Return [X, Y] of the center of cell containing provided text 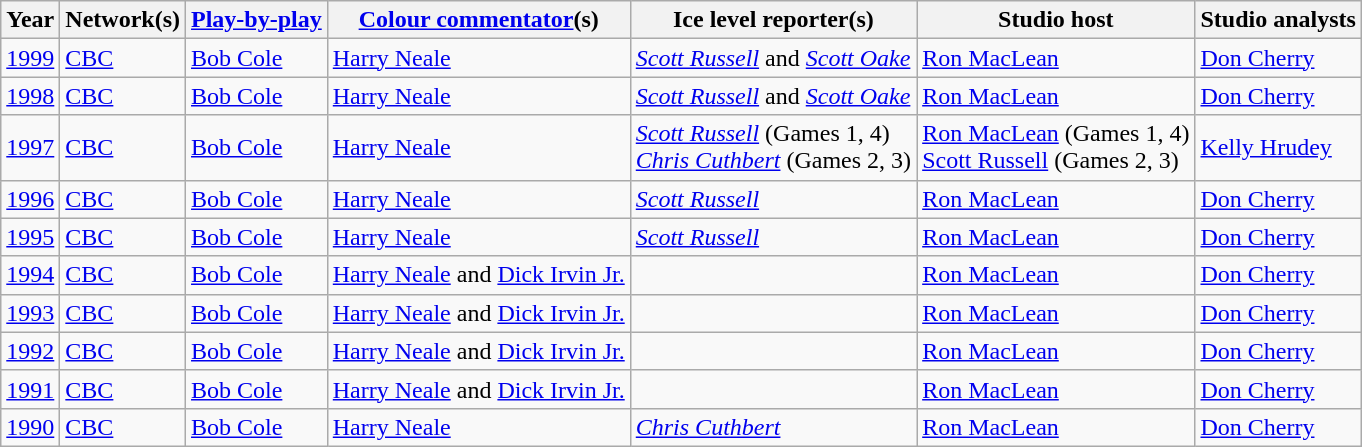
Ice level reporter(s) [773, 20]
1998 [30, 96]
1999 [30, 58]
1996 [30, 199]
1997 [30, 148]
1995 [30, 237]
Year [30, 20]
Ron MacLean (Games 1, 4)Scott Russell (Games 2, 3) [1056, 148]
Studio analysts [1278, 20]
Colour commentator(s) [478, 20]
1993 [30, 313]
Kelly Hrudey [1278, 148]
Scott Russell (Games 1, 4)Chris Cuthbert (Games 2, 3) [773, 148]
1992 [30, 351]
1990 [30, 427]
1991 [30, 389]
Play-by-play [257, 20]
Studio host [1056, 20]
Chris Cuthbert [773, 427]
1994 [30, 275]
Network(s) [123, 20]
